Capture the cell that displays the provided text and extract its [X, Y] central coordinate. 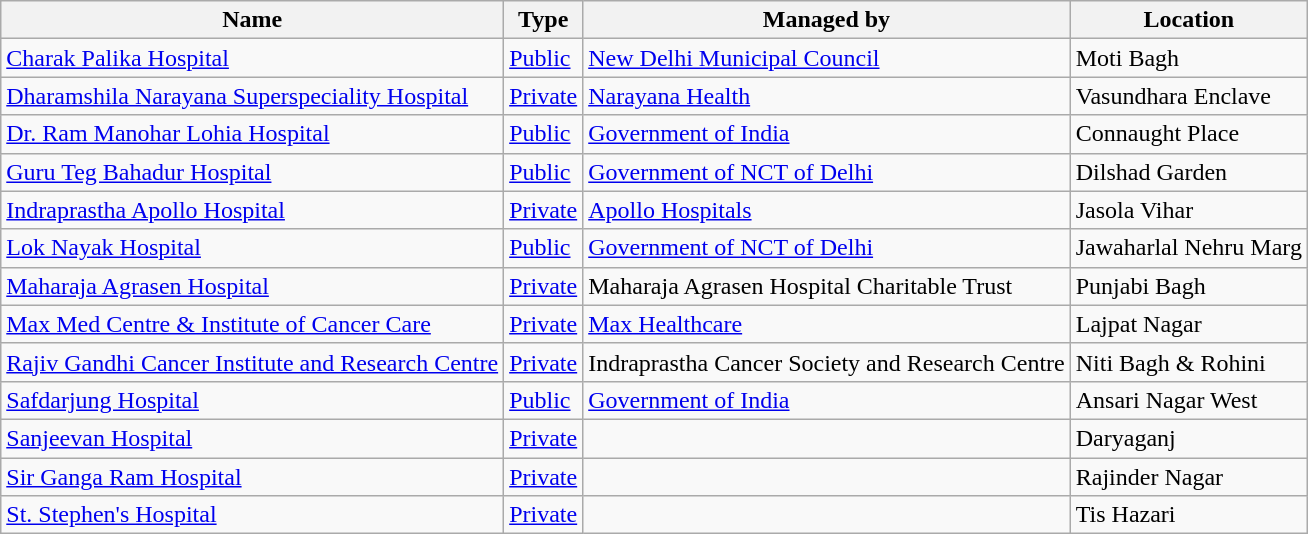
Rajiv Gandhi Cancer Institute and Research Centre [252, 362]
Indraprastha Cancer Society and Research Centre [827, 362]
Max Med Centre & Institute of Cancer Care [252, 324]
Jasola Vihar [1188, 210]
Dilshad Garden [1188, 172]
Ansari Nagar West [1188, 400]
Charak Palika Hospital [252, 58]
Maharaja Agrasen Hospital Charitable Trust [827, 286]
Tis Hazari [1188, 515]
Connaught Place [1188, 134]
Dr. Ram Manohar Lohia Hospital [252, 134]
Dharamshila Narayana Superspeciality Hospital [252, 96]
Jawaharlal Nehru Marg [1188, 248]
Lajpat Nagar [1188, 324]
Apollo Hospitals [827, 210]
Guru Teg Bahadur Hospital [252, 172]
Rajinder Nagar [1188, 477]
Safdarjung Hospital [252, 400]
Name [252, 20]
Daryaganj [1188, 438]
Vasundhara Enclave [1188, 96]
Niti Bagh & Rohini [1188, 362]
Managed by [827, 20]
Punjabi Bagh [1188, 286]
Moti Bagh [1188, 58]
Narayana Health [827, 96]
St. Stephen's Hospital [252, 515]
Type [544, 20]
Sanjeevan Hospital [252, 438]
Indraprastha Apollo Hospital [252, 210]
Lok Nayak Hospital [252, 248]
Max Healthcare [827, 324]
Maharaja Agrasen Hospital [252, 286]
New Delhi Municipal Council [827, 58]
Sir Ganga Ram Hospital [252, 477]
Location [1188, 20]
